From the cell containing the given text, extract its center point as (x, y) coordinate. 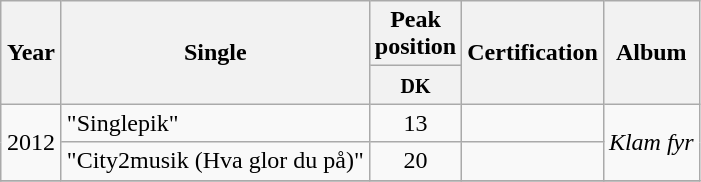
20 (415, 161)
Peak position (415, 34)
2012 (32, 142)
Year (32, 52)
DK (415, 85)
Klam fyr (651, 142)
Certification (533, 52)
"Singlepik" (215, 123)
Single (215, 52)
Album (651, 52)
13 (415, 123)
"City2musik (Hva glor du på)" (215, 161)
